Detect which cell encompasses the target text, then output its [X, Y] center coordinate. 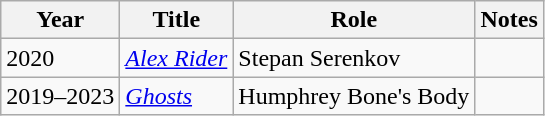
Ghosts [176, 96]
2019–2023 [60, 96]
2020 [60, 58]
Notes [509, 20]
Stepan Serenkov [354, 58]
Year [60, 20]
Humphrey Bone's Body [354, 96]
Role [354, 20]
Title [176, 20]
Alex Rider [176, 58]
